Return the [x, y] coordinate for the center point of the cell that contains the specified text.  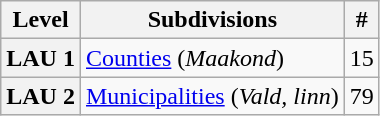
# [362, 20]
LAU 1 [41, 58]
79 [362, 96]
Municipalities (Vald, linn) [212, 96]
Counties (Maakond) [212, 58]
Level [41, 20]
LAU 2 [41, 96]
15 [362, 58]
Subdivisions [212, 20]
